Identify which cell holds the provided text, then report its [x, y] central coordinate. 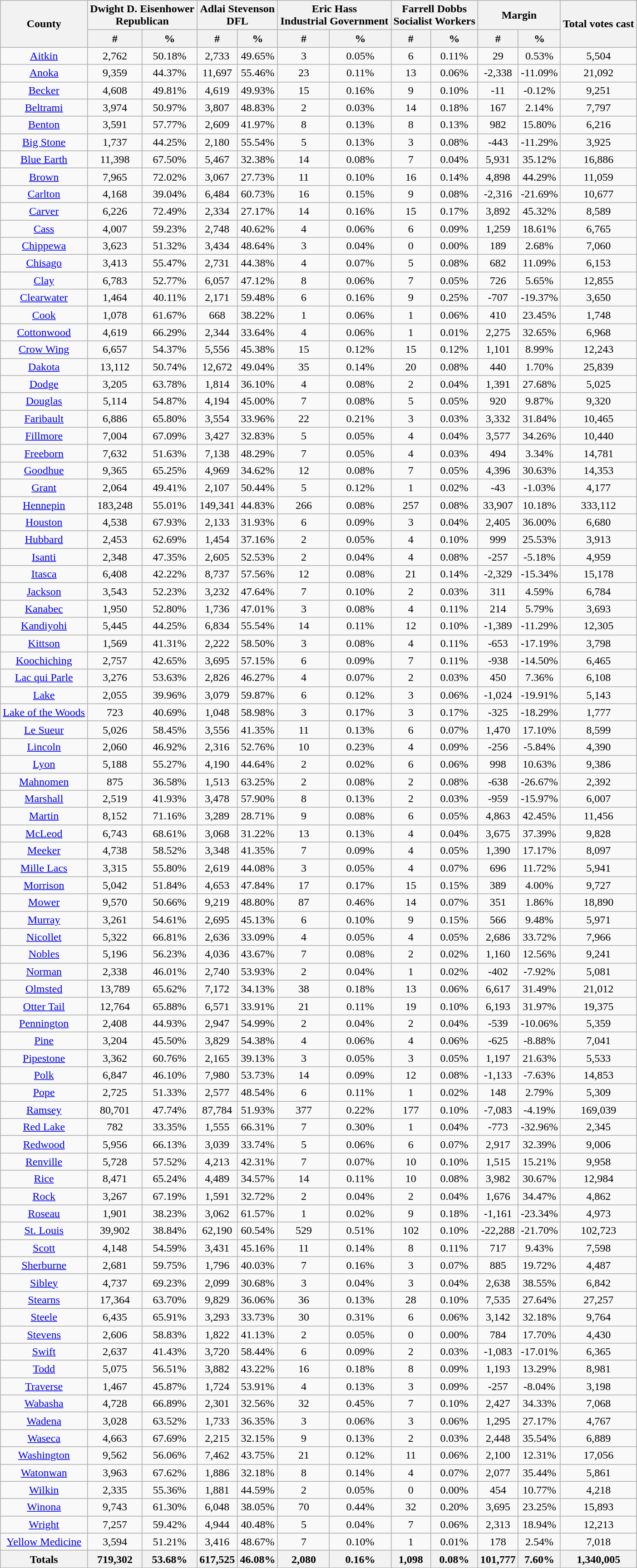
-1,133 [498, 1075]
-1,161 [498, 1213]
65.25% [170, 470]
10,465 [598, 419]
45.50% [170, 1040]
9,386 [598, 764]
6,784 [598, 592]
Dwight D. EisenhowerRepublican [143, 15]
25,839 [598, 367]
30.67% [539, 1179]
17,056 [598, 1455]
5,467 [217, 159]
65.62% [170, 989]
-15.34% [539, 574]
15,893 [598, 1507]
39.96% [170, 695]
11,456 [598, 816]
351 [498, 902]
51.84% [170, 885]
45.32% [539, 211]
25.53% [539, 540]
-11.09% [539, 73]
3,332 [498, 419]
7,535 [498, 1300]
58.98% [258, 712]
-32.96% [539, 1127]
37.39% [539, 833]
Ramsey [44, 1110]
44.37% [170, 73]
27.64% [539, 1300]
1,467 [115, 1386]
32.56% [258, 1404]
9.48% [539, 920]
0.25% [454, 298]
8,589 [598, 211]
723 [115, 712]
450 [498, 678]
Renville [44, 1162]
6,484 [217, 194]
2,077 [498, 1473]
7,797 [598, 108]
66.29% [170, 332]
Watonwan [44, 1473]
Hennepin [44, 505]
61.57% [258, 1213]
60.73% [258, 194]
-21.69% [539, 194]
177 [411, 1110]
5,931 [498, 159]
2,826 [217, 678]
55.80% [170, 868]
1,197 [498, 1058]
Washington [44, 1455]
-23.34% [539, 1213]
Anoka [44, 73]
30 [304, 1317]
-707 [498, 298]
5,533 [598, 1058]
Mower [44, 902]
50.74% [170, 367]
9,251 [598, 90]
3,289 [217, 816]
-959 [498, 799]
2,222 [217, 643]
Rice [44, 1179]
33.64% [258, 332]
67.09% [170, 436]
Wilkin [44, 1490]
9,365 [115, 470]
49.93% [258, 90]
Koochiching [44, 661]
3,650 [598, 298]
1,796 [217, 1265]
4,168 [115, 194]
8,599 [598, 730]
717 [498, 1248]
Eric HassIndustrial Government [334, 15]
4,862 [598, 1196]
55.01% [170, 505]
333,112 [598, 505]
57.56% [258, 574]
47.84% [258, 885]
7,041 [598, 1040]
32.83% [258, 436]
Clay [44, 281]
15,178 [598, 574]
5,941 [598, 868]
46.01% [170, 971]
Sibley [44, 1282]
41.93% [170, 799]
4,194 [217, 401]
40.11% [170, 298]
Cook [44, 315]
28 [411, 1300]
Nicollet [44, 937]
7,462 [217, 1455]
Goodhue [44, 470]
-7.92% [539, 971]
377 [304, 1110]
4,863 [498, 816]
494 [498, 453]
-443 [498, 142]
6,365 [598, 1352]
33.96% [258, 419]
Traverse [44, 1386]
5,114 [115, 401]
2,100 [498, 1455]
Le Sueur [44, 730]
-1,083 [498, 1352]
726 [498, 281]
2,605 [217, 557]
-539 [498, 1023]
41.43% [170, 1352]
-2,316 [498, 194]
Murray [44, 920]
Brown [44, 177]
54.38% [258, 1040]
-1.03% [539, 488]
19,375 [598, 1006]
4,898 [498, 177]
5.65% [539, 281]
27.68% [539, 384]
34.62% [258, 470]
6,007 [598, 799]
2,080 [304, 1559]
998 [498, 764]
12,855 [598, 281]
9,562 [115, 1455]
43.75% [258, 1455]
7,068 [598, 1404]
72.49% [170, 211]
67.93% [170, 523]
13,789 [115, 989]
12,984 [598, 1179]
63.25% [258, 781]
2,686 [498, 937]
102 [411, 1231]
1,886 [217, 1473]
0.22% [360, 1110]
8,737 [217, 574]
33.91% [258, 1006]
440 [498, 367]
696 [498, 868]
257 [411, 505]
410 [498, 315]
2,606 [115, 1334]
52.76% [258, 747]
885 [498, 1265]
Aitkin [44, 56]
6,617 [498, 989]
1,390 [498, 851]
-402 [498, 971]
51.21% [170, 1542]
7,632 [115, 453]
-625 [498, 1040]
-0.12% [539, 90]
23 [304, 73]
-8.88% [539, 1040]
3,913 [598, 540]
2,133 [217, 523]
51.33% [170, 1093]
3,925 [598, 142]
Benton [44, 125]
42.22% [170, 574]
15.80% [539, 125]
0.21% [360, 419]
12,305 [598, 626]
58.52% [170, 851]
3,062 [217, 1213]
0.51% [360, 1231]
65.24% [170, 1179]
6,847 [115, 1075]
46.27% [258, 678]
2,099 [217, 1282]
148 [498, 1093]
11,697 [217, 73]
56.23% [170, 954]
2,733 [217, 56]
-7.63% [539, 1075]
6,571 [217, 1006]
0.31% [360, 1317]
27,257 [598, 1300]
1,160 [498, 954]
1,881 [217, 1490]
Rock [44, 1196]
51.63% [170, 453]
46.92% [170, 747]
3,623 [115, 246]
529 [304, 1231]
4,213 [217, 1162]
44.59% [258, 1490]
47.01% [258, 609]
54.99% [258, 1023]
2,725 [115, 1093]
2,453 [115, 540]
McLeod [44, 833]
Kanabec [44, 609]
12,213 [598, 1524]
3,416 [217, 1542]
6,968 [598, 332]
-19.91% [539, 695]
3,675 [498, 833]
5,359 [598, 1023]
2,636 [217, 937]
10,440 [598, 436]
2,301 [217, 1404]
14,781 [598, 453]
38.22% [258, 315]
2,947 [217, 1023]
18.94% [539, 1524]
Roseau [44, 1213]
58.45% [170, 730]
6,889 [598, 1438]
4,959 [598, 557]
44.08% [258, 868]
46.10% [170, 1075]
35.12% [539, 159]
3,974 [115, 108]
183,248 [115, 505]
48.54% [258, 1093]
29 [498, 56]
6,408 [115, 574]
68.61% [170, 833]
49.41% [170, 488]
Fillmore [44, 436]
6,886 [115, 419]
3,882 [217, 1369]
2,638 [498, 1282]
1,295 [498, 1421]
16,886 [598, 159]
1,391 [498, 384]
St. Louis [44, 1231]
37.16% [258, 540]
-19.37% [539, 298]
35 [304, 367]
39,902 [115, 1231]
9,764 [598, 1317]
Wadena [44, 1421]
45.16% [258, 1248]
Clearwater [44, 298]
5,026 [115, 730]
Hubbard [44, 540]
-15.97% [539, 799]
169,039 [598, 1110]
-256 [498, 747]
3,267 [115, 1196]
12,764 [115, 1006]
45.38% [258, 350]
7,060 [598, 246]
34.57% [258, 1179]
Polk [44, 1075]
54.59% [170, 1248]
1,193 [498, 1369]
3,554 [217, 419]
44.29% [539, 177]
2,180 [217, 142]
-14.50% [539, 661]
65.91% [170, 1317]
Pennington [44, 1023]
5,956 [115, 1144]
38.23% [170, 1213]
4,663 [115, 1438]
59.75% [170, 1265]
17.10% [539, 730]
40.48% [258, 1524]
1,454 [217, 540]
7.36% [539, 678]
1,748 [598, 315]
2,577 [217, 1093]
4,944 [217, 1524]
-2,329 [498, 574]
2,107 [217, 488]
5,143 [598, 695]
Wright [44, 1524]
0.45% [360, 1404]
13.29% [539, 1369]
1,048 [217, 712]
47.64% [258, 592]
30.63% [539, 470]
61.67% [170, 315]
Isanti [44, 557]
67.62% [170, 1473]
5,042 [115, 885]
7.60% [539, 1559]
4,653 [217, 885]
67.69% [170, 1438]
3,693 [598, 609]
3,798 [598, 643]
62.69% [170, 540]
875 [115, 781]
5,309 [598, 1093]
10.77% [539, 1490]
-4.19% [539, 1110]
43.67% [258, 954]
31.84% [539, 419]
31.97% [539, 1006]
55.36% [170, 1490]
18,890 [598, 902]
7,018 [598, 1542]
35.44% [539, 1473]
County [44, 24]
41.31% [170, 643]
46.08% [258, 1559]
Morrison [44, 885]
Blue Earth [44, 159]
14,853 [598, 1075]
2,334 [217, 211]
67.50% [170, 159]
0.53% [539, 56]
7,004 [115, 436]
17.70% [539, 1334]
-18.29% [539, 712]
1,724 [217, 1386]
-653 [498, 643]
719,302 [115, 1559]
Chippewa [44, 246]
1,591 [217, 1196]
4,190 [217, 764]
3,892 [498, 211]
Kandiyohi [44, 626]
50.97% [170, 108]
11,398 [115, 159]
-8.04% [539, 1386]
60.76% [170, 1058]
66.13% [170, 1144]
6,048 [217, 1507]
4,487 [598, 1265]
1,098 [411, 1559]
18.61% [539, 228]
2.14% [539, 108]
63.70% [170, 1300]
39.13% [258, 1058]
7,966 [598, 937]
3,434 [217, 246]
49.04% [258, 367]
4,430 [598, 1334]
70 [304, 1507]
6,226 [115, 211]
2,344 [217, 332]
4,728 [115, 1404]
6,216 [598, 125]
3,720 [217, 1352]
1,078 [115, 315]
784 [498, 1334]
Lake of the Woods [44, 712]
3,068 [217, 833]
Grant [44, 488]
57.52% [170, 1162]
Adlai StevensonDFL [237, 15]
42.31% [258, 1162]
3,204 [115, 1040]
32.72% [258, 1196]
62,190 [217, 1231]
72.02% [170, 177]
53.93% [258, 971]
12.56% [539, 954]
53.73% [258, 1075]
4,738 [115, 851]
58.44% [258, 1352]
2,405 [498, 523]
Dakota [44, 367]
4,969 [217, 470]
63.52% [170, 1421]
19.72% [539, 1265]
3,427 [217, 436]
Mille Lacs [44, 868]
3,039 [217, 1144]
Lyon [44, 764]
-638 [498, 781]
9,320 [598, 401]
54.87% [170, 401]
44.93% [170, 1023]
55.47% [170, 263]
1,101 [498, 350]
61.30% [170, 1507]
2,316 [217, 747]
58.83% [170, 1334]
40.69% [170, 712]
50.44% [258, 488]
2,392 [598, 781]
6,153 [598, 263]
3,232 [217, 592]
-1,389 [498, 626]
2,408 [115, 1023]
19 [411, 1006]
Redwood [44, 1144]
Itasca [44, 574]
6,108 [598, 678]
1,736 [217, 609]
9.87% [539, 401]
2.79% [539, 1093]
668 [217, 315]
44.83% [258, 505]
49.81% [170, 90]
Swift [44, 1352]
1,259 [498, 228]
1,515 [498, 1162]
4,608 [115, 90]
6,783 [115, 281]
2.68% [539, 246]
3,594 [115, 1542]
4,148 [115, 1248]
40.62% [258, 228]
-26.67% [539, 781]
2,681 [115, 1265]
3,142 [498, 1317]
0.30% [360, 1127]
2,740 [217, 971]
5,445 [115, 626]
44.64% [258, 764]
982 [498, 125]
1,513 [217, 781]
Yellow Medicine [44, 1542]
266 [304, 505]
4,177 [598, 488]
Carver [44, 211]
41.13% [258, 1334]
52.77% [170, 281]
5,556 [217, 350]
56.51% [170, 1369]
59.48% [258, 298]
36.10% [258, 384]
1,822 [217, 1334]
35.54% [539, 1438]
32.38% [258, 159]
6,657 [115, 350]
-17.01% [539, 1352]
63.78% [170, 384]
80,701 [115, 1110]
3,577 [498, 436]
-22,288 [498, 1231]
782 [115, 1127]
34.47% [539, 1196]
7,138 [217, 453]
-2,338 [498, 73]
9,219 [217, 902]
3,543 [115, 592]
31.49% [539, 989]
-5.84% [539, 747]
34.13% [258, 989]
15.21% [539, 1162]
1,814 [217, 384]
87 [304, 902]
8.99% [539, 350]
Carlton [44, 194]
0.46% [360, 902]
Cass [44, 228]
Becker [44, 90]
4,489 [217, 1179]
30.68% [258, 1282]
52.80% [170, 609]
3,591 [115, 125]
69.23% [170, 1282]
7,257 [115, 1524]
17,364 [115, 1300]
8,152 [115, 816]
47.74% [170, 1110]
4.59% [539, 592]
2,609 [217, 125]
50.18% [170, 56]
4,767 [598, 1421]
8,471 [115, 1179]
0.23% [360, 747]
7,980 [217, 1075]
55.27% [170, 764]
8,981 [598, 1369]
9,727 [598, 885]
39.04% [170, 194]
2,313 [498, 1524]
4,036 [217, 954]
48.80% [258, 902]
Freeborn [44, 453]
Martin [44, 816]
28.71% [258, 816]
65.88% [170, 1006]
Sherburne [44, 1265]
Big Stone [44, 142]
2,055 [115, 695]
3,807 [217, 108]
2,619 [217, 868]
2,171 [217, 298]
66.89% [170, 1404]
Olmsted [44, 989]
3,261 [115, 920]
6,057 [217, 281]
3,431 [217, 1248]
56.06% [170, 1455]
3,556 [217, 730]
52.53% [258, 557]
149,341 [217, 505]
1,470 [498, 730]
49.65% [258, 56]
36.58% [170, 781]
5,196 [115, 954]
-17.19% [539, 643]
67.19% [170, 1196]
48.64% [258, 246]
6,834 [217, 626]
5,861 [598, 1473]
9,958 [598, 1162]
55.46% [258, 73]
1,676 [498, 1196]
57.15% [258, 661]
2,335 [115, 1490]
Meeker [44, 851]
Cottonwood [44, 332]
41.97% [258, 125]
10,677 [598, 194]
71.16% [170, 816]
33.74% [258, 1144]
50.66% [170, 902]
Douglas [44, 401]
2,165 [217, 1058]
3,963 [115, 1473]
2.54% [539, 1542]
5,322 [115, 937]
5.79% [539, 609]
2,345 [598, 1127]
617,525 [217, 1559]
9,359 [115, 73]
4,218 [598, 1490]
2,338 [115, 971]
17 [304, 885]
2,060 [115, 747]
4,538 [115, 523]
45.87% [170, 1386]
1,777 [598, 712]
Marshall [44, 799]
-773 [498, 1127]
9,006 [598, 1144]
11.72% [539, 868]
59.87% [258, 695]
Lac qui Parle [44, 678]
9,743 [115, 1507]
311 [498, 592]
53.68% [170, 1559]
Faribault [44, 419]
3,067 [217, 177]
1,737 [115, 142]
454 [498, 1490]
33.73% [258, 1317]
-1,024 [498, 695]
2,917 [498, 1144]
53.91% [258, 1386]
9,828 [598, 833]
5,081 [598, 971]
22 [304, 419]
214 [498, 609]
34.33% [539, 1404]
Lake [44, 695]
33,907 [498, 505]
54.37% [170, 350]
4,390 [598, 747]
682 [498, 263]
Wabasha [44, 1404]
87,784 [217, 1110]
45.13% [258, 920]
2,731 [217, 263]
6,765 [598, 228]
51.93% [258, 1110]
Farrell DobbsSocialist Workers [434, 15]
6,743 [115, 833]
5,025 [598, 384]
48.29% [258, 453]
566 [498, 920]
7,172 [217, 989]
9,829 [217, 1300]
-10.06% [539, 1023]
101,777 [498, 1559]
34.26% [539, 436]
12.31% [539, 1455]
7,965 [115, 177]
389 [498, 885]
32.65% [539, 332]
167 [498, 108]
3,198 [598, 1386]
21.63% [539, 1058]
2,757 [115, 661]
20 [411, 367]
-11 [498, 90]
12,672 [217, 367]
1,901 [115, 1213]
5,504 [598, 56]
17.17% [539, 851]
Steele [44, 1317]
3,348 [217, 851]
1,555 [217, 1127]
3,829 [217, 1040]
5,188 [115, 764]
31.93% [258, 523]
3,478 [217, 799]
Houston [44, 523]
2,762 [115, 56]
1.86% [539, 902]
59.23% [170, 228]
66.81% [170, 937]
11,059 [598, 177]
4,973 [598, 1213]
48.67% [258, 1542]
1,950 [115, 609]
66.31% [258, 1127]
Chisago [44, 263]
-43 [498, 488]
Beltrami [44, 108]
44.38% [258, 263]
Pope [44, 1093]
42.45% [539, 816]
Norman [44, 971]
920 [498, 401]
3,362 [115, 1058]
59.42% [170, 1524]
57.90% [258, 799]
3.34% [539, 453]
9,241 [598, 954]
58.50% [258, 643]
3,205 [115, 384]
1,569 [115, 643]
Crow Wing [44, 350]
36.06% [258, 1300]
Total votes cast [598, 24]
Lincoln [44, 747]
9,570 [115, 902]
57.77% [170, 125]
60.54% [258, 1231]
38.55% [539, 1282]
Kittson [44, 643]
32.15% [258, 1438]
0.44% [360, 1507]
3,982 [498, 1179]
52.23% [170, 592]
31.22% [258, 833]
2,064 [115, 488]
Winona [44, 1507]
Otter Tail [44, 1006]
11.09% [539, 263]
54.61% [170, 920]
4,396 [498, 470]
45.00% [258, 401]
6,842 [598, 1282]
1.70% [539, 367]
43.22% [258, 1369]
10.18% [539, 505]
Margin [519, 15]
3,293 [217, 1317]
Red Lake [44, 1127]
3,413 [115, 263]
2,215 [217, 1438]
14,353 [598, 470]
32.39% [539, 1144]
0.20% [454, 1507]
189 [498, 246]
3,079 [217, 695]
Stearns [44, 1300]
1,733 [217, 1421]
33.72% [539, 937]
65.80% [170, 419]
2,348 [115, 557]
2,748 [217, 228]
2,637 [115, 1352]
2,519 [115, 799]
38 [304, 989]
2,275 [498, 332]
10.63% [539, 764]
9.43% [539, 1248]
6,680 [598, 523]
3,315 [115, 868]
999 [498, 540]
4,007 [115, 228]
40.03% [258, 1265]
3,028 [115, 1421]
-7,083 [498, 1110]
-325 [498, 712]
Scott [44, 1248]
38.84% [170, 1231]
51.32% [170, 246]
Dodge [44, 384]
Totals [44, 1559]
5,971 [598, 920]
Todd [44, 1369]
12,243 [598, 350]
Waseca [44, 1438]
38.05% [258, 1507]
5,728 [115, 1162]
2,427 [498, 1404]
47.35% [170, 557]
6,193 [498, 1006]
-938 [498, 661]
7,598 [598, 1248]
36.00% [539, 523]
4.00% [539, 885]
1,464 [115, 298]
21,092 [598, 73]
Pipestone [44, 1058]
Nobles [44, 954]
33.35% [170, 1127]
23.45% [539, 315]
Mahnomen [44, 781]
6,465 [598, 661]
178 [498, 1542]
36 [304, 1300]
4,737 [115, 1282]
2,448 [498, 1438]
21,012 [598, 989]
3,276 [115, 678]
-5.18% [539, 557]
36.35% [258, 1421]
8,097 [598, 851]
5,075 [115, 1369]
-21.70% [539, 1231]
23.25% [539, 1507]
1,340,005 [598, 1559]
102,723 [598, 1231]
Jackson [44, 592]
48.83% [258, 108]
13,112 [115, 367]
Pine [44, 1040]
2,695 [217, 920]
Stevens [44, 1334]
42.65% [170, 661]
53.63% [170, 678]
6,435 [115, 1317]
33.09% [258, 937]
47.12% [258, 281]
27.73% [258, 177]
